Pinpoint the cell where the given text exists, returning its [x, y] midpoint coordinate. 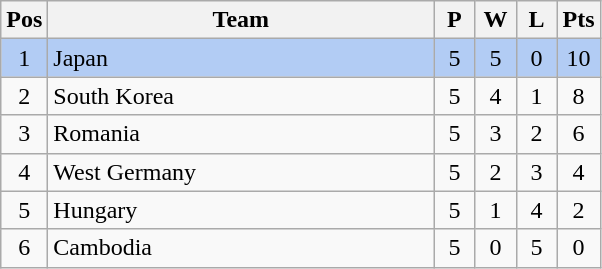
Romania [241, 134]
Pts [578, 20]
10 [578, 58]
West Germany [241, 172]
W [496, 20]
P [454, 20]
Japan [241, 58]
Team [241, 20]
8 [578, 96]
L [536, 20]
South Korea [241, 96]
Hungary [241, 210]
Pos [24, 20]
Cambodia [241, 248]
